Identify which cell holds the provided text, then report its (X, Y) central coordinate. 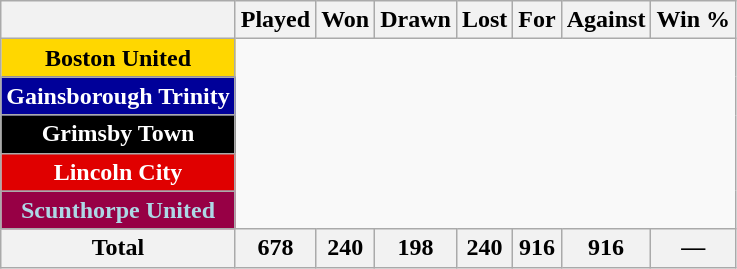
Lost (484, 20)
Played (275, 20)
Grimsby Town (118, 134)
Win % (694, 20)
Against (606, 20)
Drawn (416, 20)
Total (118, 248)
Lincoln City (118, 172)
Gainsborough Trinity (118, 96)
Scunthorpe United (118, 210)
678 (275, 248)
For (537, 20)
— (694, 248)
198 (416, 248)
Boston United (118, 58)
Won (346, 20)
